Return [X, Y] of the center of cell containing provided text 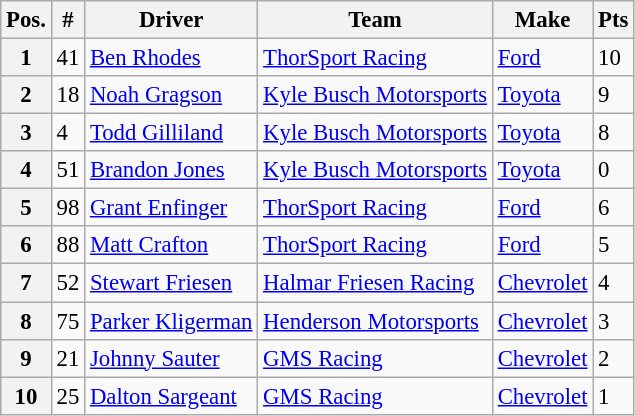
88 [68, 245]
Pos. [26, 20]
Dalton Sargeant [172, 396]
Grant Enfinger [172, 208]
21 [68, 358]
98 [68, 208]
Henderson Motorsports [376, 321]
41 [68, 58]
Stewart Friesen [172, 283]
Pts [614, 20]
18 [68, 95]
Noah Gragson [172, 95]
Matt Crafton [172, 245]
25 [68, 396]
Johnny Sauter [172, 358]
52 [68, 283]
7 [26, 283]
Brandon Jones [172, 170]
Make [542, 20]
Driver [172, 20]
Halmar Friesen Racing [376, 283]
Team [376, 20]
Todd Gilliland [172, 133]
# [68, 20]
75 [68, 321]
51 [68, 170]
Ben Rhodes [172, 58]
0 [614, 170]
Parker Kligerman [172, 321]
